Return (X, Y) of the center of cell containing provided text 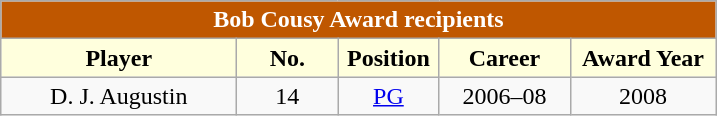
Award Year (643, 58)
2006–08 (504, 96)
Player (119, 58)
Bob Cousy Award recipients (358, 20)
No. (288, 58)
D. J. Augustin (119, 96)
Career (504, 58)
14 (288, 96)
Position (388, 58)
PG (388, 96)
2008 (643, 96)
